Determine the [x, y] coordinate at the center of the cell enclosing the given text.  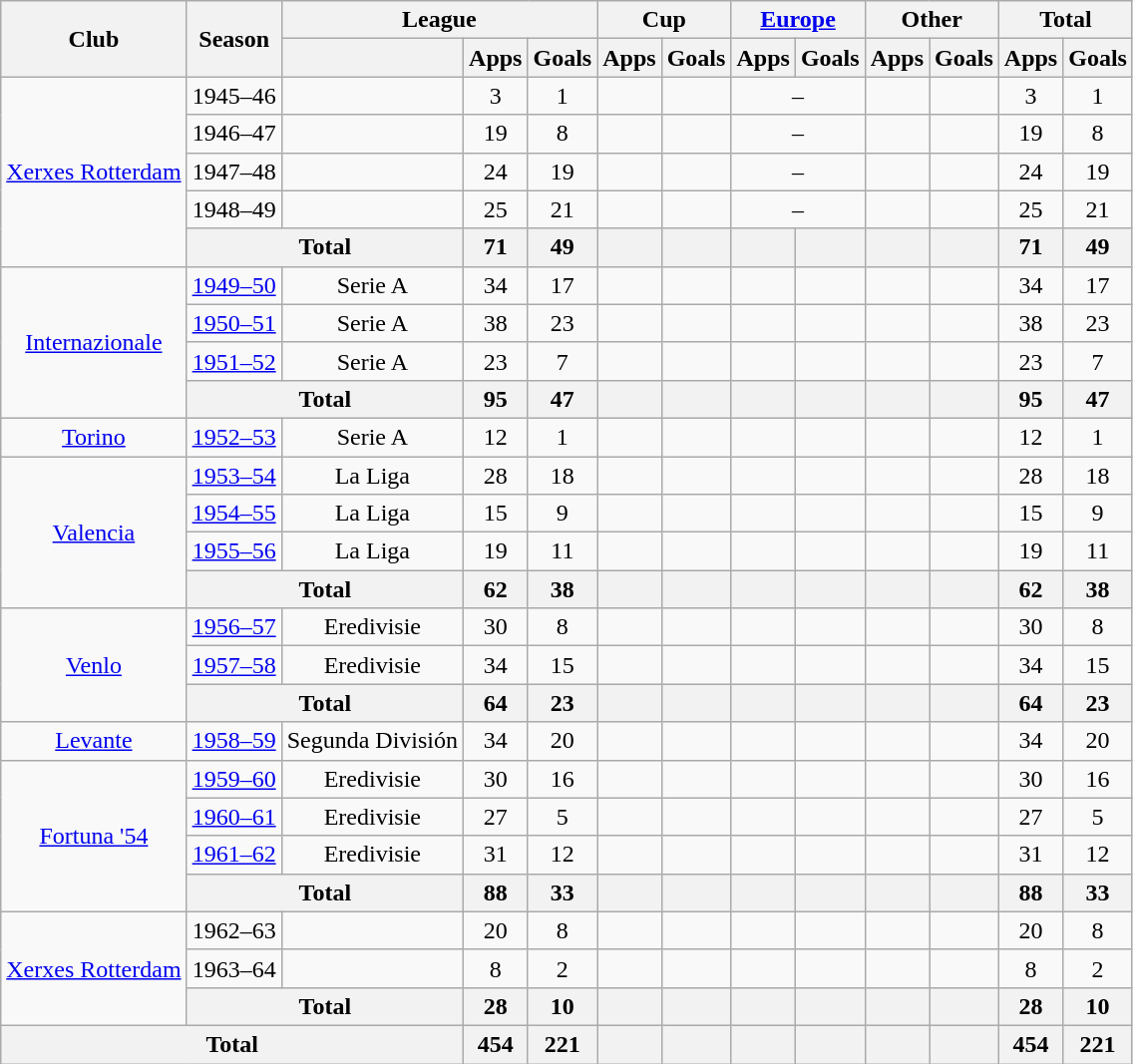
1953–54 [233, 476]
Fortuna '54 [94, 836]
League [439, 20]
Segunda División [372, 741]
1954–55 [233, 514]
1946–47 [233, 134]
Other [932, 20]
Season [233, 39]
Levante [94, 741]
Valencia [94, 532]
Torino [94, 437]
1951–52 [233, 361]
1952–53 [233, 437]
1956–57 [233, 627]
1962–63 [233, 930]
1945–46 [233, 96]
1957–58 [233, 665]
1948–49 [233, 209]
1949–50 [233, 285]
1955–56 [233, 551]
Venlo [94, 665]
1961–62 [233, 855]
Club [94, 39]
1950–51 [233, 323]
1963–64 [233, 968]
Internazionale [94, 342]
Cup [664, 20]
1959–60 [233, 779]
1960–61 [233, 817]
Europe [798, 20]
1947–48 [233, 172]
1958–59 [233, 741]
